Determine the (x, y) coordinate at the center of the cell enclosing the given text.  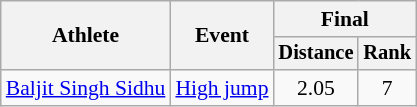
Athlete (86, 36)
2.05 (316, 88)
Final (344, 19)
Distance (316, 54)
Baljit Singh Sidhu (86, 88)
Rank (387, 54)
High jump (222, 88)
Event (222, 36)
7 (387, 88)
